Locate the cell with the specified text and output its (x, y) center coordinate. 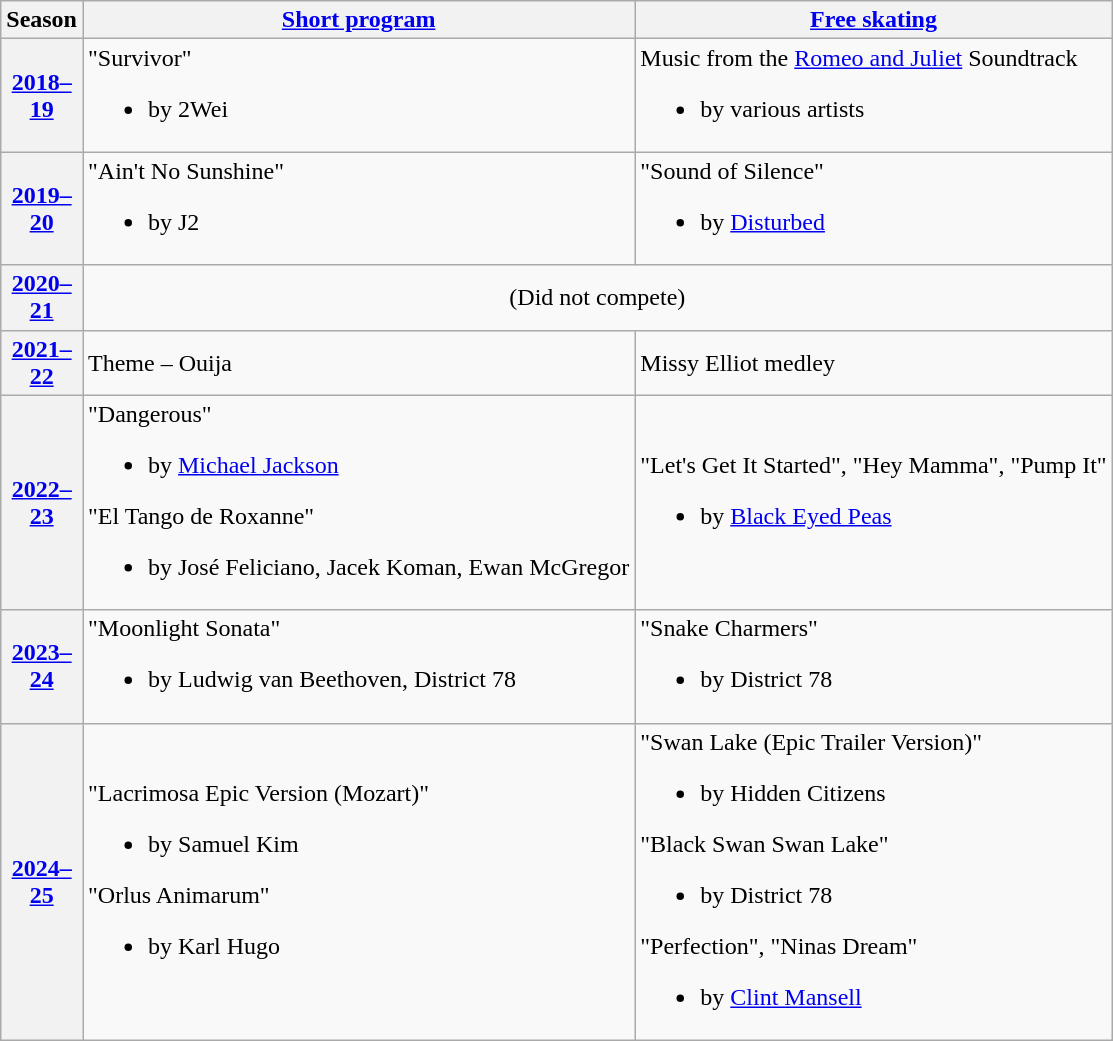
Free skating (874, 20)
2021–22 (42, 362)
"Dangerous"by Michael Jackson"El Tango de Roxanne"by José Feliciano, Jacek Koman, Ewan McGregor (358, 502)
(Did not compete) (597, 298)
"Sound of Silence"by Disturbed (874, 208)
"Let's Get It Started", "Hey Mamma", "Pump It"by Black Eyed Peas (874, 502)
Missy Elliot medley (874, 362)
"Snake Charmers"by District 78 (874, 666)
2024–25 (42, 882)
"Survivor"by 2Wei (358, 96)
2018–19 (42, 96)
Short program (358, 20)
Theme – Ouija (358, 362)
2019–20 (42, 208)
2023–24 (42, 666)
Music from the Romeo and Juliet Soundtrackby various artists (874, 96)
"Moonlight Sonata"by Ludwig van Beethoven, District 78 (358, 666)
"Swan Lake (Epic Trailer Version)"by Hidden Citizens"Black Swan Swan Lake"by District 78"Perfection", "Ninas Dream"by Clint Mansell (874, 882)
Season (42, 20)
"Lacrimosa Epic Version (Mozart)"by Samuel Kim"Orlus Animarum"by Karl Hugo (358, 882)
2022–23 (42, 502)
"Ain't No Sunshine"by J2 (358, 208)
2020–21 (42, 298)
